Locate the cell with the specified text and output its (x, y) center coordinate. 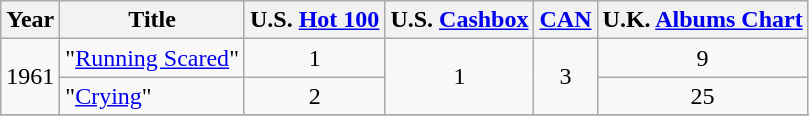
U.S. Cashbox (460, 20)
Title (152, 20)
"Crying" (152, 96)
1961 (30, 77)
"Running Scared" (152, 58)
U.S. Hot 100 (314, 20)
25 (702, 96)
Year (30, 20)
U.K. Albums Chart (702, 20)
9 (702, 58)
3 (566, 77)
2 (314, 96)
CAN (566, 20)
